Capture the cell that displays the provided text and extract its (X, Y) central coordinate. 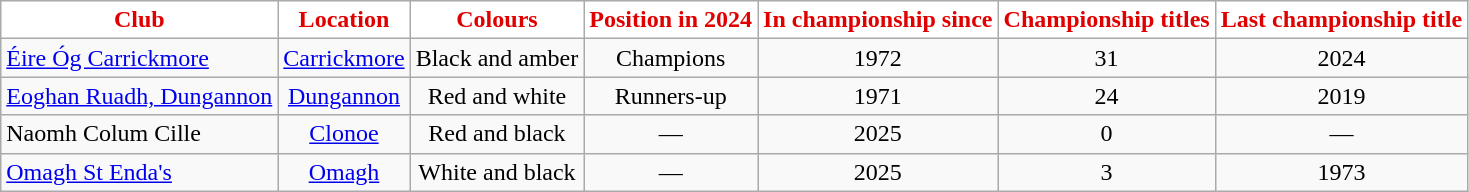
Championship titles (1106, 20)
Omagh (344, 172)
31 (1106, 58)
Red and black (497, 134)
3 (1106, 172)
1972 (878, 58)
Last championship title (1341, 20)
Colours (497, 20)
24 (1106, 96)
Champions (671, 58)
In championship since (878, 20)
Omagh St Enda's (140, 172)
Éire Óg Carrickmore (140, 58)
Carrickmore (344, 58)
White and black (497, 172)
Red and white (497, 96)
Dungannon (344, 96)
2024 (1341, 58)
Location (344, 20)
1973 (1341, 172)
Naomh Colum Cille (140, 134)
Clonoe (344, 134)
0 (1106, 134)
Runners-up (671, 96)
Black and amber (497, 58)
2019 (1341, 96)
Position in 2024 (671, 20)
1971 (878, 96)
Eoghan Ruadh, Dungannon (140, 96)
Club (140, 20)
